Search for the cell housing the specified text and yield its (X, Y) center coordinate. 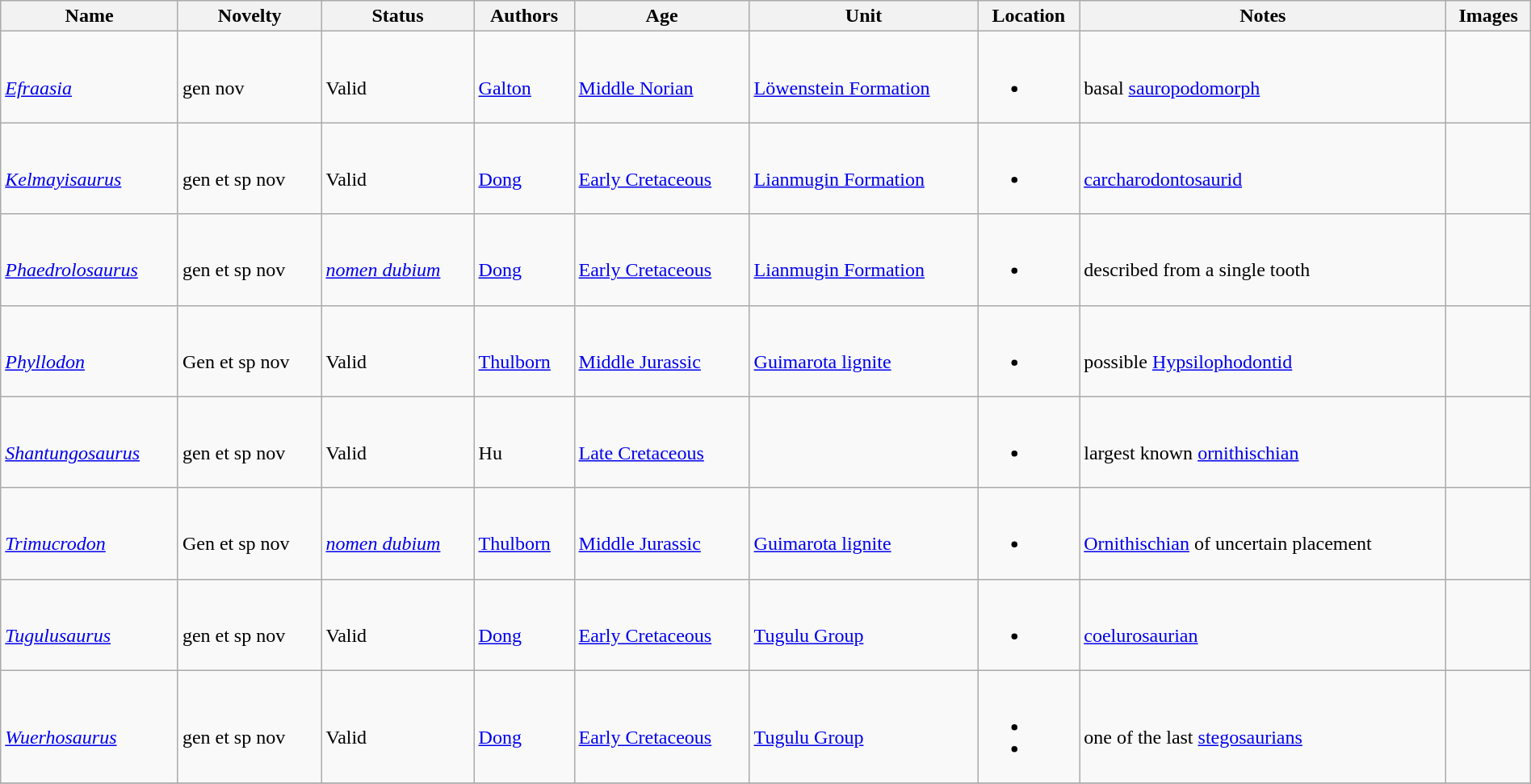
Kelmayisaurus (90, 168)
Phyllodon (90, 350)
gen nov (250, 78)
Location (1029, 16)
Shantungosaurus (90, 442)
one of the last stegosaurians (1263, 727)
Late Cretaceous (662, 442)
Hu (524, 442)
basal sauropodomorph (1263, 78)
Löwenstein Formation (864, 78)
Trimucrodon (90, 533)
Status (397, 16)
Name (90, 16)
Galton (524, 78)
Novelty (250, 16)
possible Hypsilophodontid (1263, 350)
Tugulusaurus (90, 625)
Images (1488, 16)
carcharodontosaurid (1263, 168)
Age (662, 16)
Unit (864, 16)
Authors (524, 16)
Efraasia (90, 78)
Wuerhosaurus (90, 727)
Notes (1263, 16)
coelurosaurian (1263, 625)
Middle Norian (662, 78)
largest known ornithischian (1263, 442)
Ornithischian of uncertain placement (1263, 533)
Phaedrolosaurus (90, 260)
described from a single tooth (1263, 260)
